Find where the given text appears and provide that cell's center as [X, Y] coordinate. 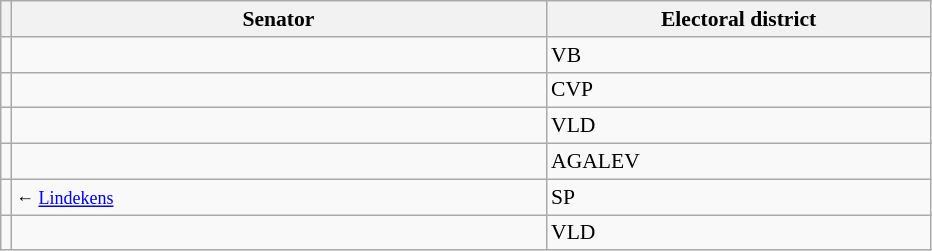
VB [738, 55]
SP [738, 197]
CVP [738, 90]
← Lindekens [278, 197]
AGALEV [738, 162]
Senator [278, 19]
Electoral district [738, 19]
